Pinpoint the cell where the given text exists, returning its [X, Y] midpoint coordinate. 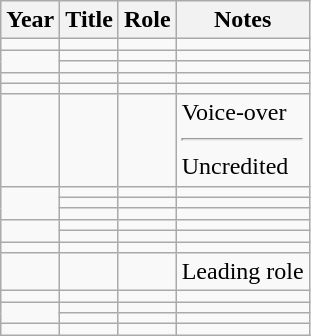
Role [147, 20]
Notes [242, 20]
Title [90, 20]
Voice-overUncredited [242, 140]
Year [30, 20]
Leading role [242, 272]
